Pinpoint the cell where the given text exists, returning its [X, Y] midpoint coordinate. 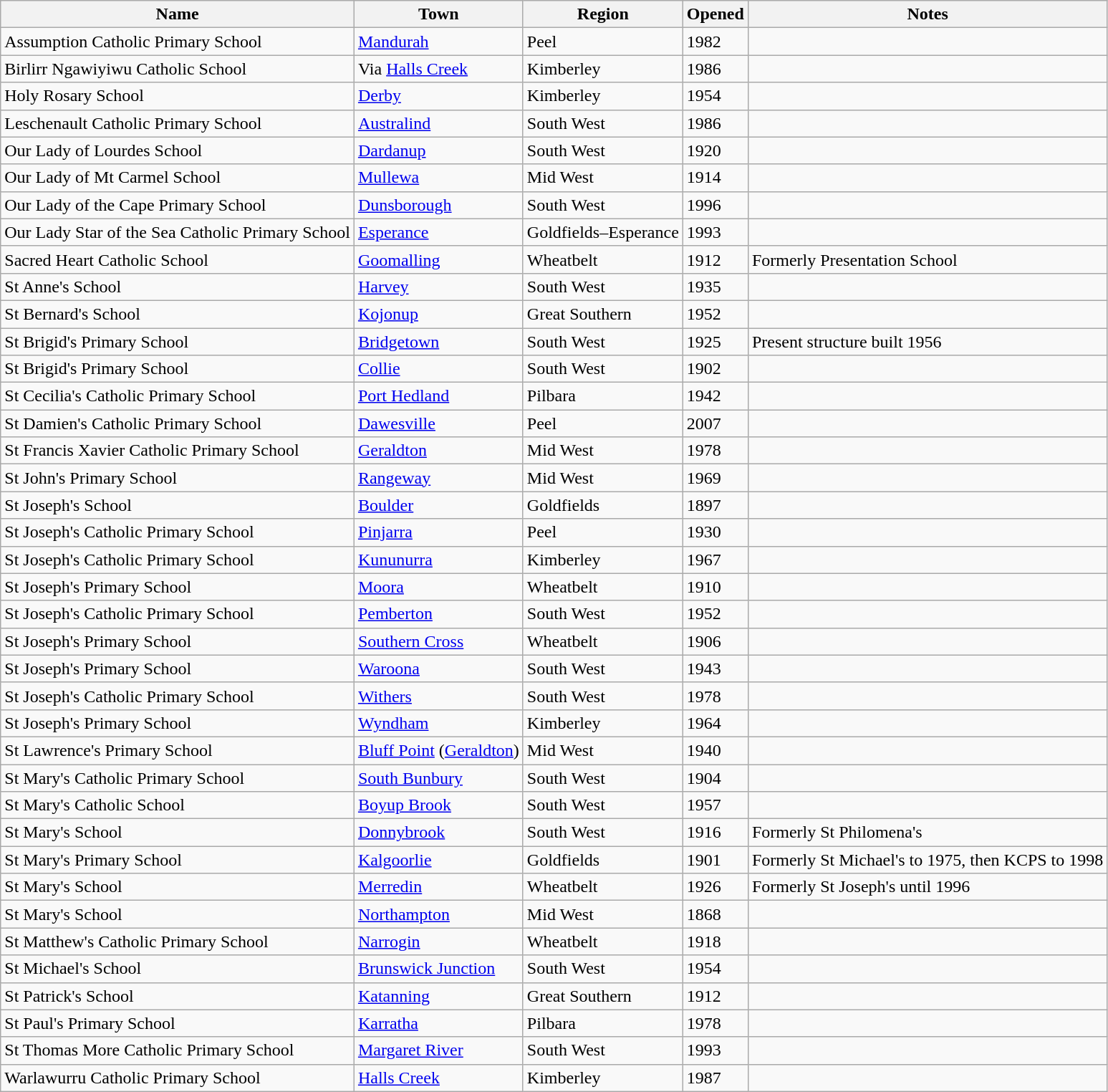
1868 [715, 914]
Waroona [438, 669]
Derby [438, 96]
Warlawurru Catholic Primary School [178, 1078]
Geraldton [438, 451]
St Thomas More Catholic Primary School [178, 1050]
1918 [715, 942]
Goomalling [438, 259]
St Mary's Catholic School [178, 805]
Our Lady of Lourdes School [178, 150]
Karratha [438, 1023]
Via Halls Creek [438, 69]
St Bernard's School [178, 314]
St Michael's School [178, 969]
Bluff Point (Geraldton) [438, 750]
Dawesville [438, 423]
Withers [438, 696]
Town [438, 14]
Leschenault Catholic Primary School [178, 123]
1943 [715, 669]
2007 [715, 423]
Collie [438, 369]
St Anne's School [178, 287]
Kojonup [438, 314]
Bridgetown [438, 342]
Dardanup [438, 150]
Our Lady of Mt Carmel School [178, 178]
Notes [927, 14]
1904 [715, 777]
Rangeway [438, 478]
Boyup Brook [438, 805]
Moora [438, 587]
1925 [715, 342]
Pinjarra [438, 532]
Formerly St Philomena's [927, 833]
Boulder [438, 505]
Northampton [438, 914]
Formerly St Joseph's until 1996 [927, 887]
St Joseph's School [178, 505]
Harvey [438, 287]
Donnybrook [438, 833]
St Lawrence's Primary School [178, 750]
Our Lady Star of the Sea Catholic Primary School [178, 232]
1957 [715, 805]
Assumption Catholic Primary School [178, 42]
1942 [715, 396]
Goldfields–Esperance [603, 232]
St Damien's Catholic Primary School [178, 423]
1967 [715, 560]
Mandurah [438, 42]
Southern Cross [438, 641]
1930 [715, 532]
1964 [715, 723]
Sacred Heart Catholic School [178, 259]
Merredin [438, 887]
Opened [715, 14]
Formerly St Michael's to 1975, then KCPS to 1998 [927, 860]
Dunsborough [438, 205]
Pemberton [438, 614]
1897 [715, 505]
1935 [715, 287]
1901 [715, 860]
1926 [715, 887]
1987 [715, 1078]
Kununurra [438, 560]
Katanning [438, 996]
Australind [438, 123]
1982 [715, 42]
Wyndham [438, 723]
Formerly Presentation School [927, 259]
St Cecilia's Catholic Primary School [178, 396]
Port Hedland [438, 396]
Present structure built 1956 [927, 342]
Margaret River [438, 1050]
1996 [715, 205]
1902 [715, 369]
1940 [715, 750]
St Matthew's Catholic Primary School [178, 942]
Name [178, 14]
Region [603, 14]
Holy Rosary School [178, 96]
1969 [715, 478]
1920 [715, 150]
1910 [715, 587]
St John's Primary School [178, 478]
1906 [715, 641]
Our Lady of the Cape Primary School [178, 205]
Birlirr Ngawiyiwu Catholic School [178, 69]
Kalgoorlie [438, 860]
Halls Creek [438, 1078]
Mullewa [438, 178]
Esperance [438, 232]
St Mary's Primary School [178, 860]
1916 [715, 833]
Brunswick Junction [438, 969]
St Paul's Primary School [178, 1023]
South Bunbury [438, 777]
Narrogin [438, 942]
St Mary's Catholic Primary School [178, 777]
St Patrick's School [178, 996]
1914 [715, 178]
St Francis Xavier Catholic Primary School [178, 451]
